Search for the cell housing the specified text and yield its [X, Y] center coordinate. 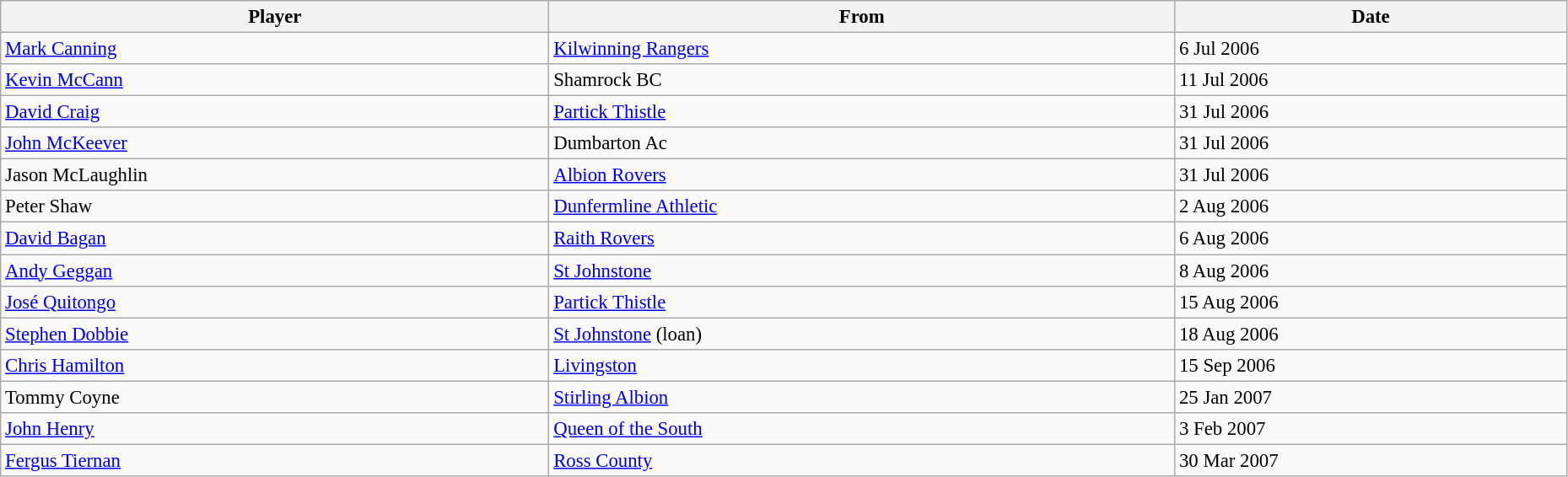
Fergus Tiernan [275, 460]
Chris Hamilton [275, 365]
6 Aug 2006 [1371, 238]
Raith Rovers [862, 238]
11 Jul 2006 [1371, 80]
Dunfermline Athletic [862, 206]
Mark Canning [275, 49]
Dumbarton Ac [862, 143]
St Johnstone (loan) [862, 334]
8 Aug 2006 [1371, 271]
Livingston [862, 365]
30 Mar 2007 [1371, 460]
John McKeever [275, 143]
Stephen Dobbie [275, 334]
Kevin McCann [275, 80]
18 Aug 2006 [1371, 334]
David Craig [275, 112]
25 Jan 2007 [1371, 397]
Stirling Albion [862, 397]
From [862, 17]
Peter Shaw [275, 206]
Kilwinning Rangers [862, 49]
John Henry [275, 429]
Tommy Coyne [275, 397]
Shamrock BC [862, 80]
Andy Geggan [275, 271]
6 Jul 2006 [1371, 49]
Jason McLaughlin [275, 175]
15 Aug 2006 [1371, 302]
David Bagan [275, 238]
Ross County [862, 460]
Queen of the South [862, 429]
St Johnstone [862, 271]
Albion Rovers [862, 175]
2 Aug 2006 [1371, 206]
José Quitongo [275, 302]
Date [1371, 17]
Player [275, 17]
15 Sep 2006 [1371, 365]
3 Feb 2007 [1371, 429]
